Find where the given text appears and provide that cell's center as [X, Y] coordinate. 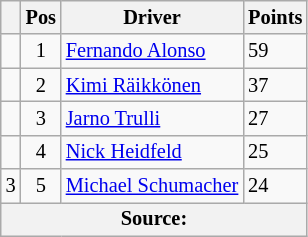
59 [275, 51]
27 [275, 118]
Driver [152, 17]
Pos [41, 17]
Kimi Räikkönen [152, 85]
37 [275, 85]
1 [41, 51]
Source: [154, 219]
24 [275, 186]
4 [41, 152]
25 [275, 152]
5 [41, 186]
Michael Schumacher [152, 186]
Jarno Trulli [152, 118]
Points [275, 17]
Fernando Alonso [152, 51]
2 [41, 85]
Nick Heidfeld [152, 152]
